Scan for the cell matching the given text and deliver its [x, y] coordinate at center. 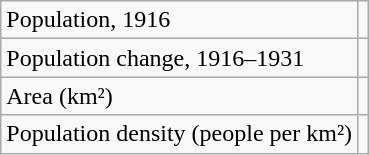
Area (km²) [180, 96]
Population change, 1916–1931 [180, 58]
Population, 1916 [180, 20]
Population density (people per km²) [180, 134]
